Scan for the cell matching the given text and deliver its [X, Y] coordinate at center. 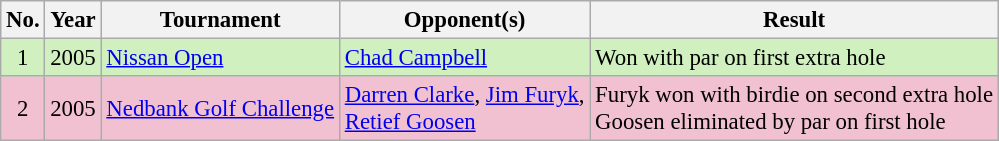
Nedbank Golf Challenge [220, 108]
Furyk won with birdie on second extra holeGoosen eliminated by par on first hole [794, 108]
Opponent(s) [464, 20]
Won with par on first extra hole [794, 58]
Tournament [220, 20]
No. [23, 20]
1 [23, 58]
Chad Campbell [464, 58]
Year [73, 20]
Nissan Open [220, 58]
2 [23, 108]
Result [794, 20]
Darren Clarke, Jim Furyk, Retief Goosen [464, 108]
